Identify which cell holds the provided text, then report its (x, y) central coordinate. 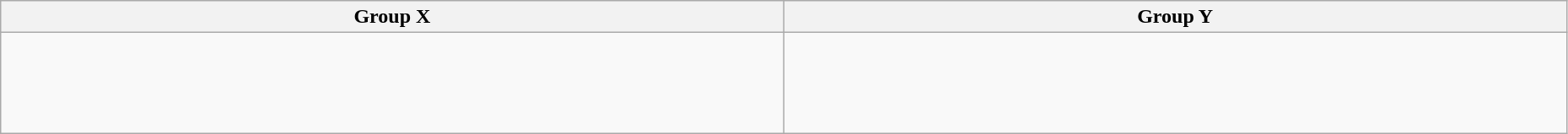
Group X (392, 17)
Group Y (1175, 17)
